Return [x, y] of the center of cell containing provided text 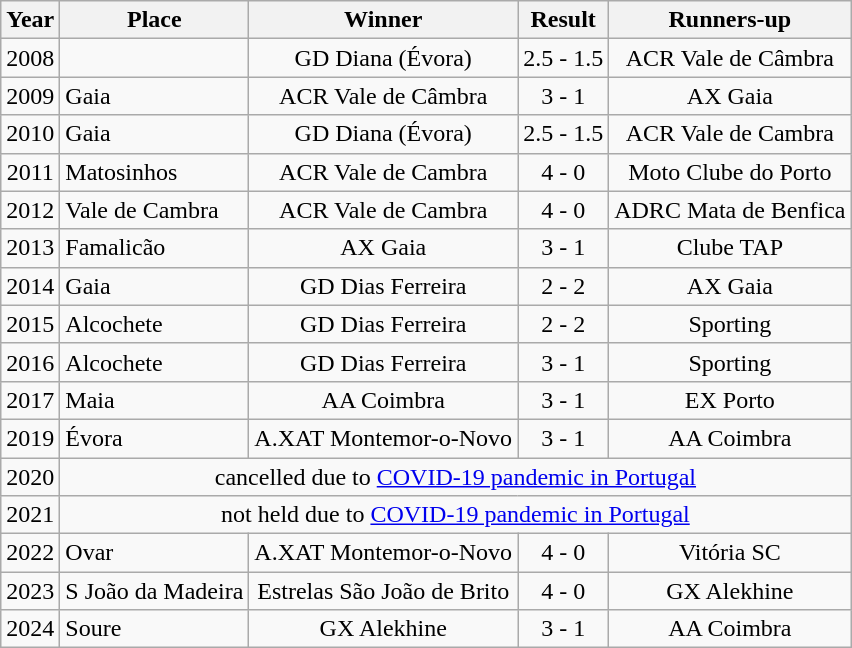
Vitória SC [730, 553]
2013 [30, 248]
Ovar [154, 553]
ADRC Mata de Benfica [730, 210]
S João da Madeira [154, 591]
2010 [30, 134]
2008 [30, 58]
2012 [30, 210]
2023 [30, 591]
Vale de Cambra [154, 210]
2016 [30, 362]
2014 [30, 286]
Result [564, 20]
2009 [30, 96]
Clube TAP [730, 248]
Year [30, 20]
Place [154, 20]
Estrelas São João de Brito [384, 591]
2011 [30, 172]
2015 [30, 324]
not held due to COVID-19 pandemic in Portugal [456, 515]
2017 [30, 400]
2019 [30, 438]
Runners-up [730, 20]
Winner [384, 20]
2024 [30, 629]
cancelled due to COVID-19 pandemic in Portugal [456, 477]
2021 [30, 515]
Maia [154, 400]
Matosinhos [154, 172]
Soure [154, 629]
Évora [154, 438]
Famalicão [154, 248]
2020 [30, 477]
Moto Clube do Porto [730, 172]
2022 [30, 553]
EX Porto [730, 400]
